Identify which cell holds the provided text, then report its (x, y) central coordinate. 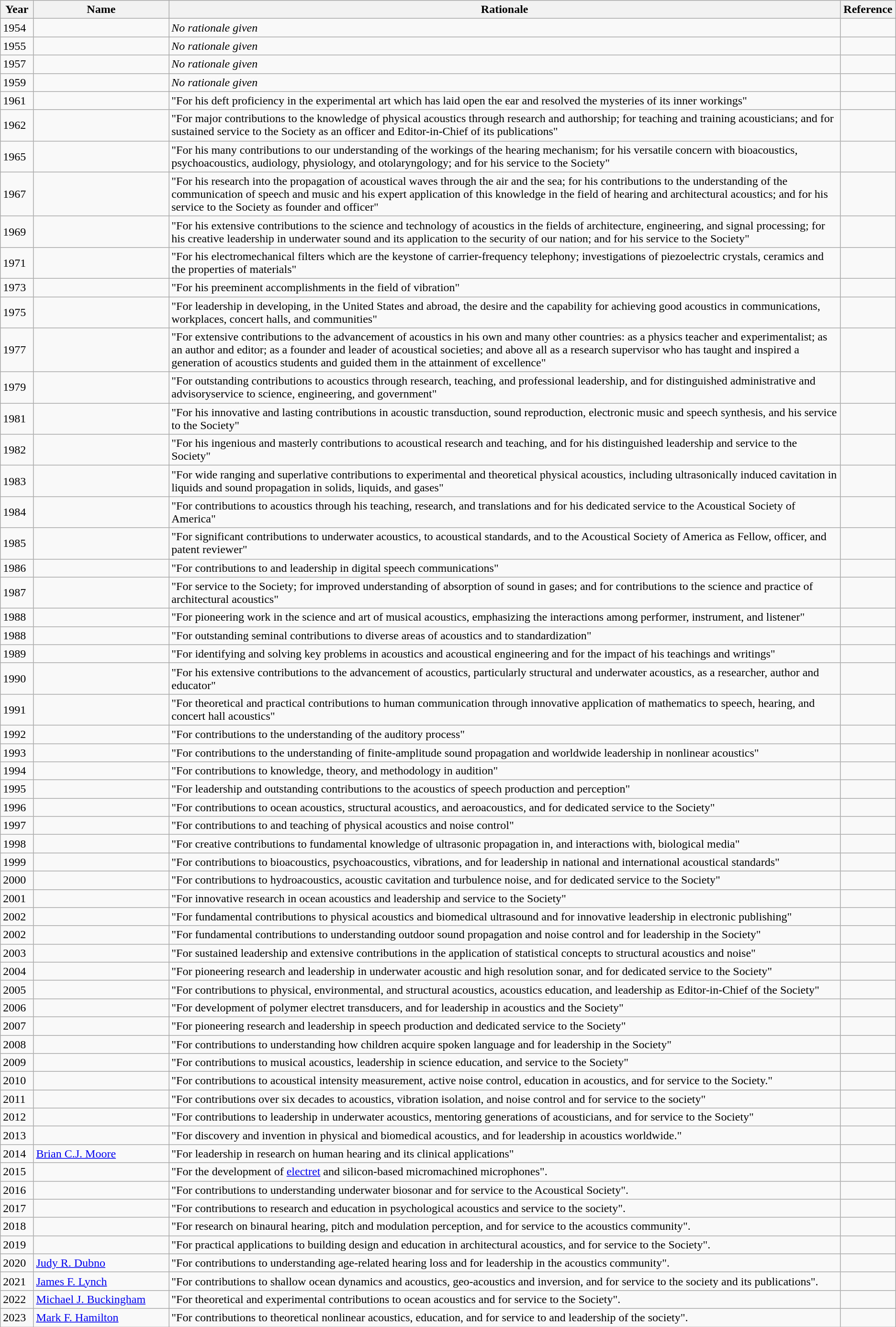
"For discovery and invention in physical and biomedical acoustics, and for leadership in acoustics worldwide." (504, 1135)
"For contributions to understanding age-related hearing loss and for leadership in the acoustics community". (504, 1263)
Judy R. Dubno (101, 1263)
1996 (17, 807)
2012 (17, 1117)
2018 (17, 1226)
"For fundamental contributions to physical acoustics and biomedical ultrasound and for innovative leadership in electronic publishing" (504, 917)
Year (17, 10)
2017 (17, 1208)
"For contributions to hydroacoustics, acoustic cavitation and turbulence noise, and for dedicated service to the Society" (504, 880)
"For pioneering research and leadership in underwater acoustic and high resolution sonar, and for dedicated service to the Society" (504, 971)
"For sustained leadership and extensive contributions in the application of statistical concepts to structural acoustics and noise" (504, 953)
1983 (17, 481)
"For his ingenious and masterly contributions to acoustical research and teaching, and for his distinguished leadership and service to the Society" (504, 450)
"For innovative research in ocean acoustics and leadership and service to the Society" (504, 898)
"For contributions to leadership in underwater acoustics, mentoring generations of acousticians, and for service to the Society" (504, 1117)
1979 (17, 388)
1971 (17, 262)
Mark F. Hamilton (101, 1317)
1986 (17, 568)
1962 (17, 125)
1957 (17, 64)
1967 (17, 194)
2021 (17, 1281)
2007 (17, 1026)
2000 (17, 880)
1975 (17, 312)
1969 (17, 232)
2003 (17, 953)
1982 (17, 450)
"For contributions to ocean acoustics, structural acoustics, and aeroacoustics, and for dedicated service to the Society" (504, 807)
1985 (17, 543)
Michael J. Buckingham (101, 1299)
"For contributions to physical, environmental, and structural acoustics, acoustics education, and leadership as Editor-in-Chief of the Society" (504, 989)
"For creative contributions to fundamental knowledge of ultrasonic propagation in, and interactions with, biological media" (504, 844)
James F. Lynch (101, 1281)
"For contributions to research and education in psychological acoustics and service to the society". (504, 1208)
2019 (17, 1245)
2020 (17, 1263)
"For contributions to understanding underwater biosonar and for service to the Acoustical Society". (504, 1190)
"For development of polymer electret transducers, and for leadership in acoustics and the Society" (504, 1008)
2005 (17, 989)
"For contributions over six decades to acoustics, vibration isolation, and noise control and for service to the society" (504, 1099)
"For contributions to and teaching of physical acoustics and noise control" (504, 826)
2001 (17, 898)
Brian C.J. Moore (101, 1154)
"For contributions to theoretical nonlinear acoustics, education, and for service to and leadership of the society". (504, 1317)
"For fundamental contributions to understanding outdoor sound propagation and noise control and for leadership in the Society" (504, 935)
1959 (17, 82)
1989 (17, 654)
2011 (17, 1099)
1991 (17, 710)
"For contributions to the understanding of finite-amplitude sound propagation and worldwide leadership in nonlinear acoustics" (504, 752)
1998 (17, 844)
Rationale (504, 10)
"For contributions to bioacoustics, psychoacoustics, vibrations, and for leadership in national and international acoustical standards" (504, 862)
1993 (17, 752)
1992 (17, 734)
2006 (17, 1008)
"For contributions to the understanding of the auditory process" (504, 734)
Reference (868, 10)
"For his deft proficiency in the experimental art which has laid open the ear and resolved the mysteries of its inner workings" (504, 101)
"For contributions to musical acoustics, leadership in science education, and service to the Society" (504, 1063)
"For theoretical and experimental contributions to ocean acoustics and for service to the Society". (504, 1299)
2022 (17, 1299)
2010 (17, 1081)
"For outstanding seminal contributions to diverse areas of acoustics and to standardization" (504, 635)
"For contributions to and leadership in digital speech communications" (504, 568)
1984 (17, 512)
2008 (17, 1044)
"For contributions to knowledge, theory, and methodology in audition" (504, 771)
"For identifying and solving key problems in acoustics and acoustical engineering and for the impact of his teachings and writings" (504, 654)
"For leadership in research on human hearing and its clinical applications" (504, 1154)
"For contributions to shallow ocean dynamics and acoustics, geo-acoustics and inversion, and for service to the society and its publications". (504, 1281)
1954 (17, 28)
"For research on binaural hearing, pitch and modulation perception, and for service to the acoustics community". (504, 1226)
1973 (17, 287)
"For the development of electret and silicon-based micromachined microphones". (504, 1172)
"For contributions to acoustics through his teaching, research, and translations and for his dedicated service to the Acoustical Society of America" (504, 512)
2023 (17, 1317)
1994 (17, 771)
"For leadership and outstanding contributions to the acoustics of speech production and perception" (504, 789)
1987 (17, 593)
2014 (17, 1154)
1961 (17, 101)
"For his preeminent accomplishments in the field of vibration" (504, 287)
Name (101, 10)
2015 (17, 1172)
2009 (17, 1063)
2013 (17, 1135)
1997 (17, 826)
"For contributions to acoustical intensity measurement, active noise control, education in acoustics, and for service to the Society." (504, 1081)
"For pioneering work in the science and art of musical acoustics, emphasizing the interactions among performer, instrument, and listener" (504, 617)
2016 (17, 1190)
2004 (17, 971)
1977 (17, 350)
1990 (17, 678)
1999 (17, 862)
"For contributions to understanding how children acquire spoken language and for leadership in the Society" (504, 1044)
1955 (17, 46)
"For pioneering research and leadership in speech production and dedicated service to the Society" (504, 1026)
1995 (17, 789)
1981 (17, 419)
"For practical applications to building design and education in architectural acoustics, and for service to the Society". (504, 1245)
1965 (17, 156)
